Search for the cell housing the specified text and yield its [x, y] center coordinate. 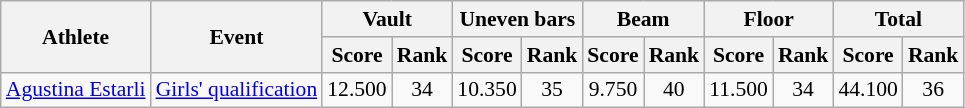
44.100 [868, 90]
Floor [768, 19]
10.350 [486, 90]
Total [898, 19]
Girls' qualification [237, 90]
40 [674, 90]
35 [552, 90]
11.500 [738, 90]
Beam [643, 19]
9.750 [612, 90]
Athlete [76, 36]
Vault [387, 19]
12.500 [356, 90]
Uneven bars [517, 19]
36 [934, 90]
Agustina Estarli [76, 90]
Event [237, 36]
